Return [X, Y] of the center of cell containing provided text 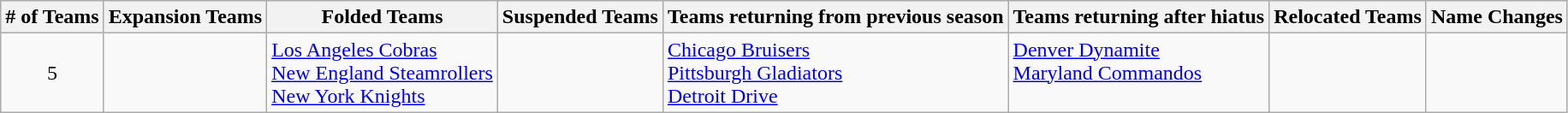
Teams returning after hiatus [1138, 17]
5 [52, 73]
Suspended Teams [580, 17]
Chicago BruisersPittsburgh GladiatorsDetroit Drive [835, 73]
Name Changes [1496, 17]
Denver DynamiteMaryland Commandos [1138, 73]
Expansion Teams [185, 17]
Folded Teams [383, 17]
Relocated Teams [1348, 17]
# of Teams [52, 17]
Los Angeles CobrasNew England SteamrollersNew York Knights [383, 73]
Teams returning from previous season [835, 17]
